For the text-containing cell, return its midpoint in (x, y) coordinate format. 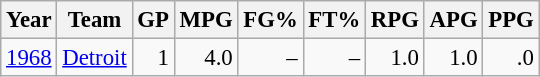
Team (94, 20)
APG (454, 20)
.0 (511, 58)
Detroit (94, 58)
FG% (270, 20)
FT% (334, 20)
4.0 (206, 58)
1 (153, 58)
1968 (29, 58)
RPG (396, 20)
MPG (206, 20)
Year (29, 20)
GP (153, 20)
PPG (511, 20)
